Determine the [x, y] coordinate at the center of the cell enclosing the given text.  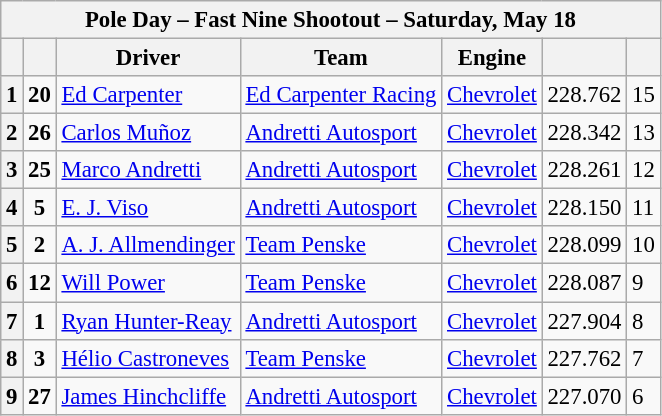
228.342 [584, 133]
Carlos Muñoz [148, 133]
228.762 [584, 95]
228.099 [584, 245]
13 [644, 133]
Ed Carpenter Racing [341, 95]
10 [644, 245]
Team [341, 58]
A. J. Allmendinger [148, 245]
228.150 [584, 208]
Hélio Castroneves [148, 358]
25 [40, 170]
Marco Andretti [148, 170]
227.070 [584, 396]
15 [644, 95]
E. J. Viso [148, 208]
James Hinchcliffe [148, 396]
Ryan Hunter-Reay [148, 321]
Ed Carpenter [148, 95]
Driver [148, 58]
227.762 [584, 358]
228.261 [584, 170]
Will Power [148, 283]
11 [644, 208]
227.904 [584, 321]
26 [40, 133]
228.087 [584, 283]
Pole Day – Fast Nine Shootout – Saturday, May 18 [330, 20]
4 [12, 208]
20 [40, 95]
Engine [492, 58]
27 [40, 396]
